Return the (X, Y) coordinate for the center point of the cell that contains the specified text.  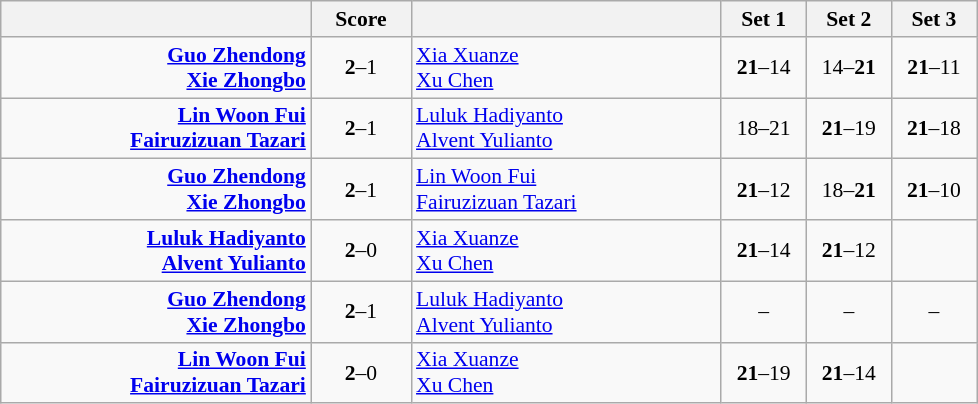
14–21 (848, 68)
Score (361, 19)
Set 2 (848, 19)
Set 1 (764, 19)
21–10 (934, 190)
21–18 (934, 128)
21–11 (934, 68)
Set 3 (934, 19)
